Determine the [X, Y] coordinate at the center of the cell enclosing the given text.  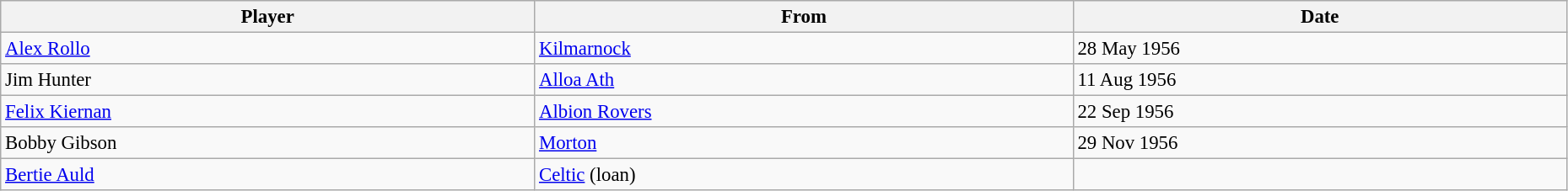
Alex Rollo [268, 49]
29 Nov 1956 [1319, 143]
Date [1319, 17]
From [804, 17]
28 May 1956 [1319, 49]
Jim Hunter [268, 80]
Albion Rovers [804, 112]
Alloa Ath [804, 80]
Player [268, 17]
Morton [804, 143]
Bobby Gibson [268, 143]
Celtic (loan) [804, 175]
Kilmarnock [804, 49]
Felix Kiernan [268, 112]
Bertie Auld [268, 175]
11 Aug 1956 [1319, 80]
22 Sep 1956 [1319, 112]
